Capture the cell that displays the provided text and extract its [x, y] central coordinate. 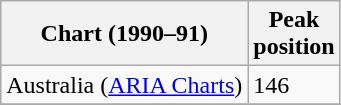
Chart (1990–91) [124, 34]
Peakposition [294, 34]
146 [294, 85]
Australia (ARIA Charts) [124, 85]
